From the cell containing the given text, extract its center point as [X, Y] coordinate. 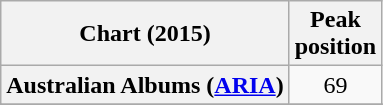
Chart (2015) [145, 34]
69 [335, 85]
Peakposition [335, 34]
Australian Albums (ARIA) [145, 85]
